Extract the [x, y] coordinate from the center of the cell holding the provided text.  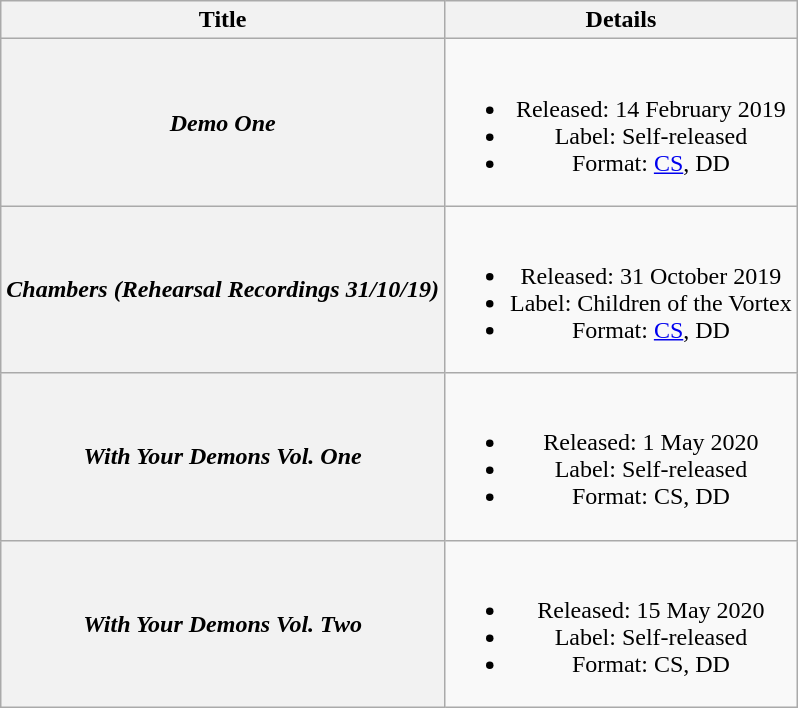
Released: 15 May 2020Label: Self-releasedFormat: CS, DD [622, 624]
Chambers (Rehearsal Recordings 31/10/19) [223, 290]
Released: 14 February 2019Label: Self-releasedFormat: CS, DD [622, 122]
Demo One [223, 122]
Details [622, 20]
With Your Demons Vol. One [223, 456]
Released: 31 October 2019Label: Children of the VortexFormat: CS, DD [622, 290]
Released: 1 May 2020Label: Self-releasedFormat: CS, DD [622, 456]
With Your Demons Vol. Two [223, 624]
Title [223, 20]
